Scan for the cell matching the given text and deliver its (X, Y) coordinate at center. 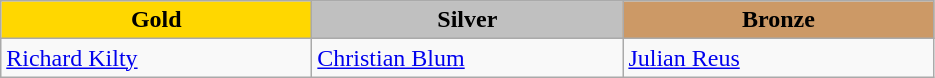
Bronze (778, 20)
Christian Blum (468, 58)
Julian Reus (778, 58)
Richard Kilty (156, 58)
Silver (468, 20)
Gold (156, 20)
